Provide the [x, y] coordinate of the cell's center where the given text is located.  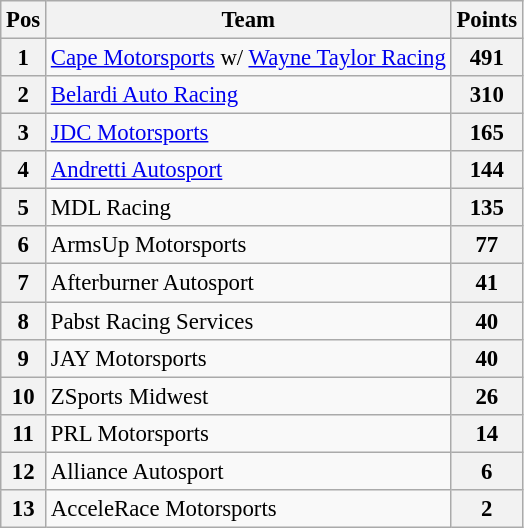
4 [24, 170]
13 [24, 509]
Team [249, 20]
Pos [24, 20]
5 [24, 208]
ZSports Midwest [249, 396]
Points [486, 20]
14 [486, 433]
Cape Motorsports w/ Wayne Taylor Racing [249, 58]
26 [486, 396]
144 [486, 170]
41 [486, 283]
JDC Motorsports [249, 133]
PRL Motorsports [249, 433]
1 [24, 58]
MDL Racing [249, 208]
Pabst Racing Services [249, 321]
Andretti Autosport [249, 170]
12 [24, 471]
3 [24, 133]
Belardi Auto Racing [249, 95]
ArmsUp Motorsports [249, 245]
Alliance Autosport [249, 471]
11 [24, 433]
165 [486, 133]
491 [486, 58]
AcceleRace Motorsports [249, 509]
7 [24, 283]
JAY Motorsports [249, 358]
9 [24, 358]
10 [24, 396]
8 [24, 321]
Afterburner Autosport [249, 283]
310 [486, 95]
135 [486, 208]
77 [486, 245]
